Pinpoint the cell where the given text exists, returning its [X, Y] midpoint coordinate. 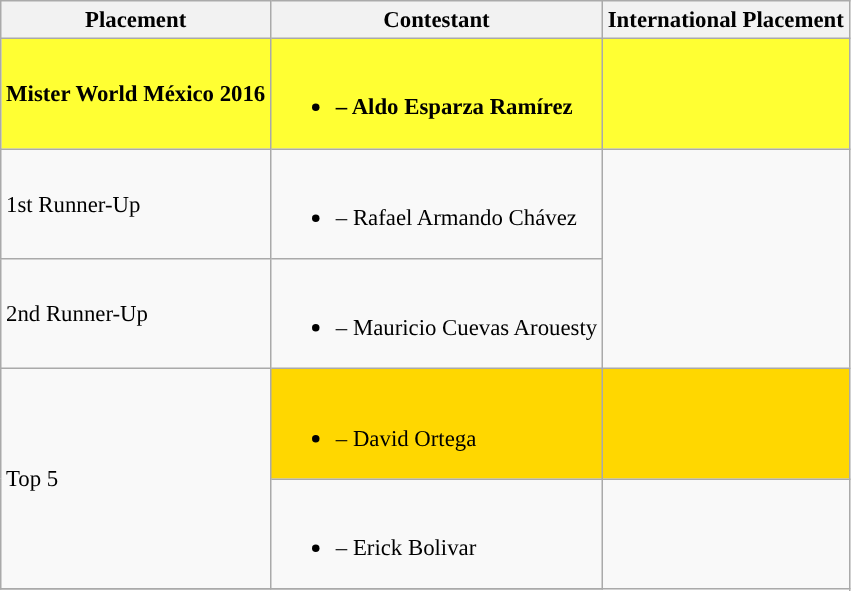
– David Ortega [437, 424]
1st Runner-Up [136, 204]
Mister World México 2016 [136, 94]
– Rafael Armando Chávez [437, 204]
Contestant [437, 20]
2nd Runner-Up [136, 314]
– Erick Bolivar [437, 534]
Top 5 [136, 479]
– Aldo Esparza Ramírez [437, 94]
– Mauricio Cuevas Arouesty [437, 314]
International Placement [726, 20]
Placement [136, 20]
